Detect which cell encompasses the target text, then output its (x, y) center coordinate. 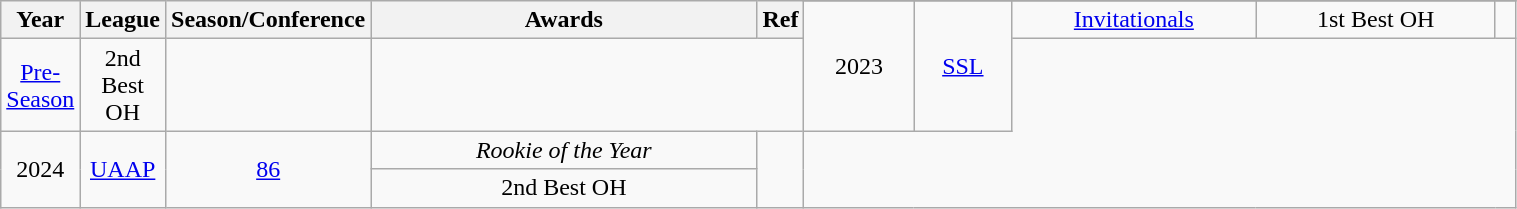
UAAP (123, 169)
SSL (963, 66)
Awards (564, 20)
1st Best OH (1376, 20)
Season/Conference (268, 20)
League (123, 20)
Rookie of the Year (564, 150)
Pre-Season (40, 85)
Ref (780, 20)
Year (40, 20)
Invitationals (1134, 20)
86 (268, 169)
2024 (40, 169)
2023 (859, 66)
